From the cell containing the given text, extract its center point as [X, Y] coordinate. 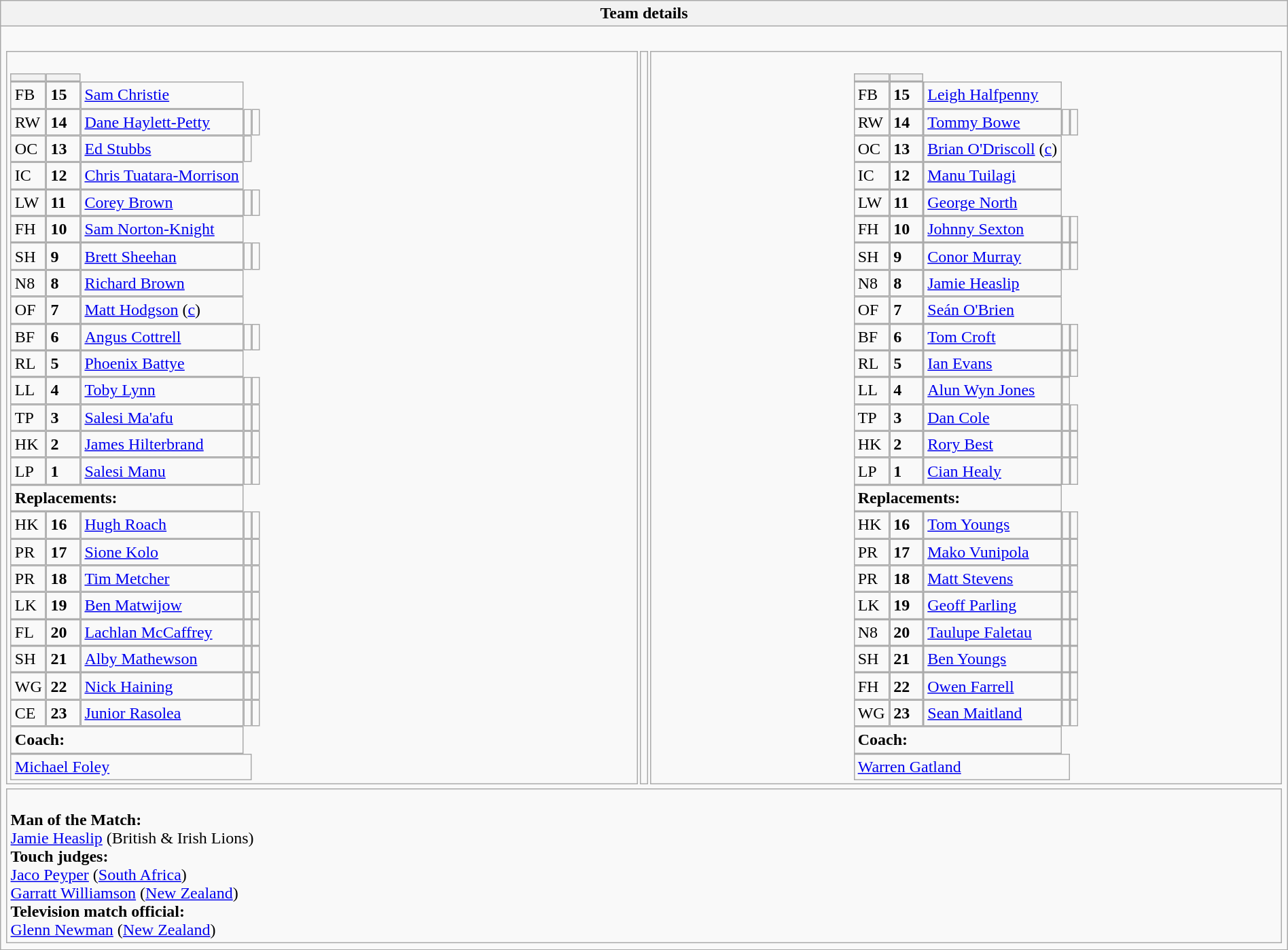
Cian Healy [992, 471]
Taulupe Faletau [992, 632]
Team details [644, 14]
Ben Matwijow [162, 606]
Junior Rasolea [162, 713]
Johnny Sexton [992, 230]
James Hilterbrand [162, 444]
Dane Haylett-Petty [162, 122]
Tim Metcher [162, 579]
Lachlan McCaffrey [162, 632]
Ben Youngs [992, 659]
Jamie Heaslip [992, 283]
FL [29, 632]
Richard Brown [162, 283]
Salesi Ma'afu [162, 418]
George North [992, 202]
Tommy Bowe [992, 122]
Chris Tuatara-Morrison [162, 176]
Michael Foley [132, 767]
Alun Wyn Jones [992, 390]
Hugh Roach [162, 525]
Warren Gatland [962, 767]
Phoenix Battye [162, 364]
Toby Lynn [162, 390]
Ian Evans [992, 364]
Sean Maitland [992, 713]
Sione Kolo [162, 552]
Manu Tuilagi [992, 176]
Alby Mathewson [162, 659]
Geoff Parling [992, 606]
Brian O'Driscoll (c) [992, 149]
Leigh Halfpenny [992, 95]
Sam Norton-Knight [162, 230]
Matt Stevens [992, 579]
CE [29, 713]
Tom Youngs [992, 525]
Owen Farrell [992, 687]
Corey Brown [162, 202]
Rory Best [992, 444]
Tom Croft [992, 337]
Ed Stubbs [162, 149]
Angus Cottrell [162, 337]
Brett Sheehan [162, 257]
Sam Christie [162, 95]
Matt Hodgson (c) [162, 310]
Salesi Manu [162, 471]
Mako Vunipola [992, 552]
Dan Cole [992, 418]
Seán O'Brien [992, 310]
Nick Haining [162, 687]
Conor Murray [992, 257]
